Detect which cell encompasses the target text, then output its [X, Y] center coordinate. 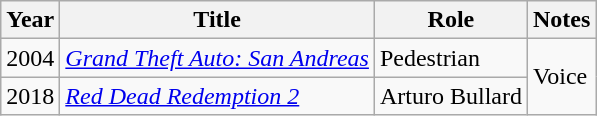
2018 [30, 96]
Pedestrian [450, 58]
Red Dead Redemption 2 [218, 96]
Grand Theft Auto: San Andreas [218, 58]
Voice [561, 77]
Year [30, 20]
Title [218, 20]
Arturo Bullard [450, 96]
Notes [561, 20]
Role [450, 20]
2004 [30, 58]
